Return (X, Y) of the center of cell containing provided text 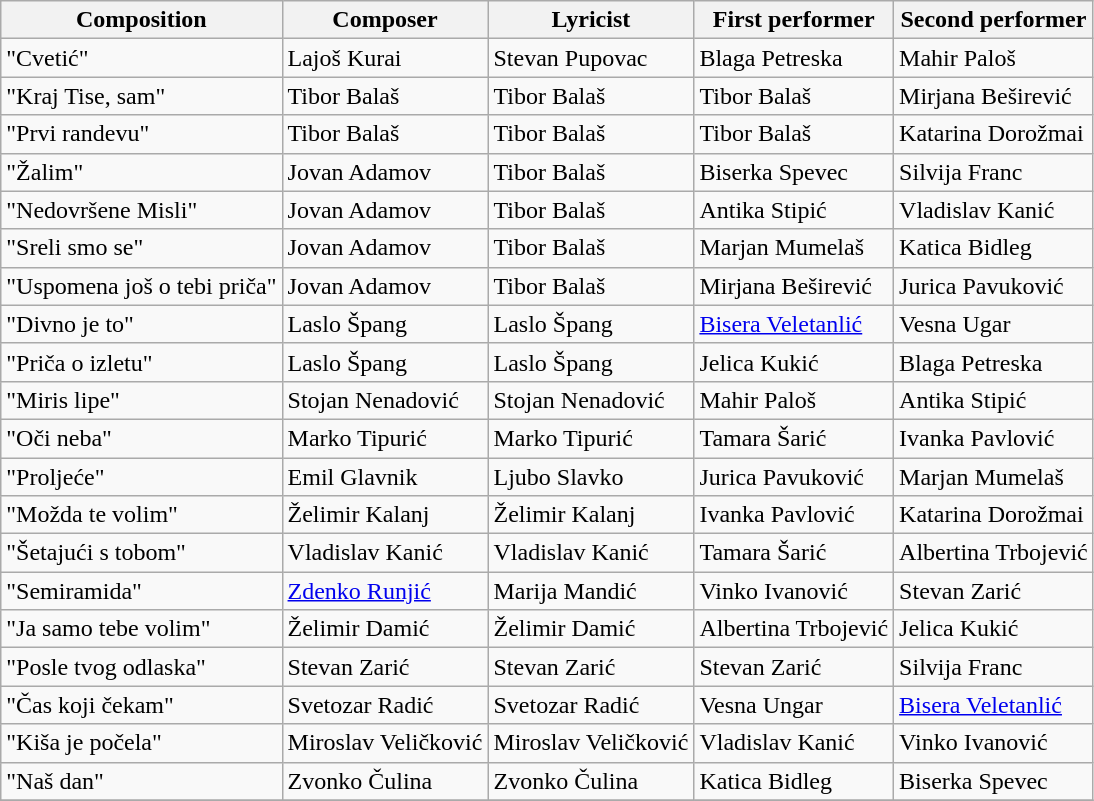
"Naš dan" (142, 781)
"Cvetić" (142, 58)
Ljubo Slavko (591, 477)
"Čas koji čekam" (142, 705)
"Priča o izletu" (142, 362)
"Možda te volim" (142, 515)
Vesna Ugar (994, 324)
"Miris lipe" (142, 400)
Composition (142, 20)
"Uspomena još o tebi priča" (142, 286)
Marija Mandić (591, 591)
"Semiramida" (142, 591)
Emil Glavnik (385, 477)
Stevan Pupovac (591, 58)
"Nedovršene Misli" (142, 210)
Composer (385, 20)
Lyricist (591, 20)
"Sreli smo se" (142, 248)
Second performer (994, 20)
"Divno je to" (142, 324)
Vesna Ungar (794, 705)
"Ja samo tebe volim" (142, 629)
"Proljeće" (142, 477)
"Oči neba" (142, 438)
"Posle tvog odlaska" (142, 667)
"Žalim" (142, 172)
"Kiša je počela" (142, 743)
Lajoš Kurai (385, 58)
First performer (794, 20)
"Šetajući s tobom" (142, 553)
"Kraj Tise, sam" (142, 96)
Zdenko Runjić (385, 591)
"Prvi randevu" (142, 134)
